Pinpoint the cell where the given text exists, returning its [X, Y] midpoint coordinate. 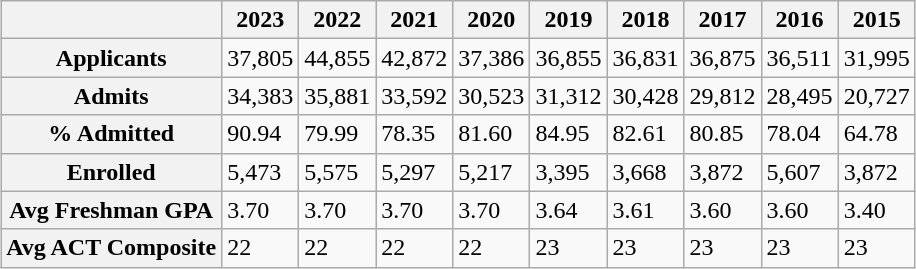
2021 [414, 20]
2023 [260, 20]
37,386 [492, 58]
2019 [568, 20]
2018 [646, 20]
Enrolled [112, 172]
2016 [800, 20]
42,872 [414, 58]
Applicants [112, 58]
33,592 [414, 96]
36,831 [646, 58]
Avg ACT Composite [112, 248]
44,855 [338, 58]
2017 [722, 20]
84.95 [568, 134]
31,312 [568, 96]
79.99 [338, 134]
30,428 [646, 96]
3,395 [568, 172]
81.60 [492, 134]
3,668 [646, 172]
28,495 [800, 96]
3.64 [568, 210]
78.35 [414, 134]
82.61 [646, 134]
78.04 [800, 134]
64.78 [876, 134]
% Admitted [112, 134]
Admits [112, 96]
5,607 [800, 172]
3.40 [876, 210]
37,805 [260, 58]
90.94 [260, 134]
2020 [492, 20]
5,217 [492, 172]
30,523 [492, 96]
5,575 [338, 172]
Avg Freshman GPA [112, 210]
31,995 [876, 58]
20,727 [876, 96]
80.85 [722, 134]
34,383 [260, 96]
29,812 [722, 96]
36,875 [722, 58]
5,297 [414, 172]
2022 [338, 20]
36,855 [568, 58]
5,473 [260, 172]
36,511 [800, 58]
2015 [876, 20]
35,881 [338, 96]
3.61 [646, 210]
